Extract the [X, Y] coordinate from the center of the cell holding the provided text.  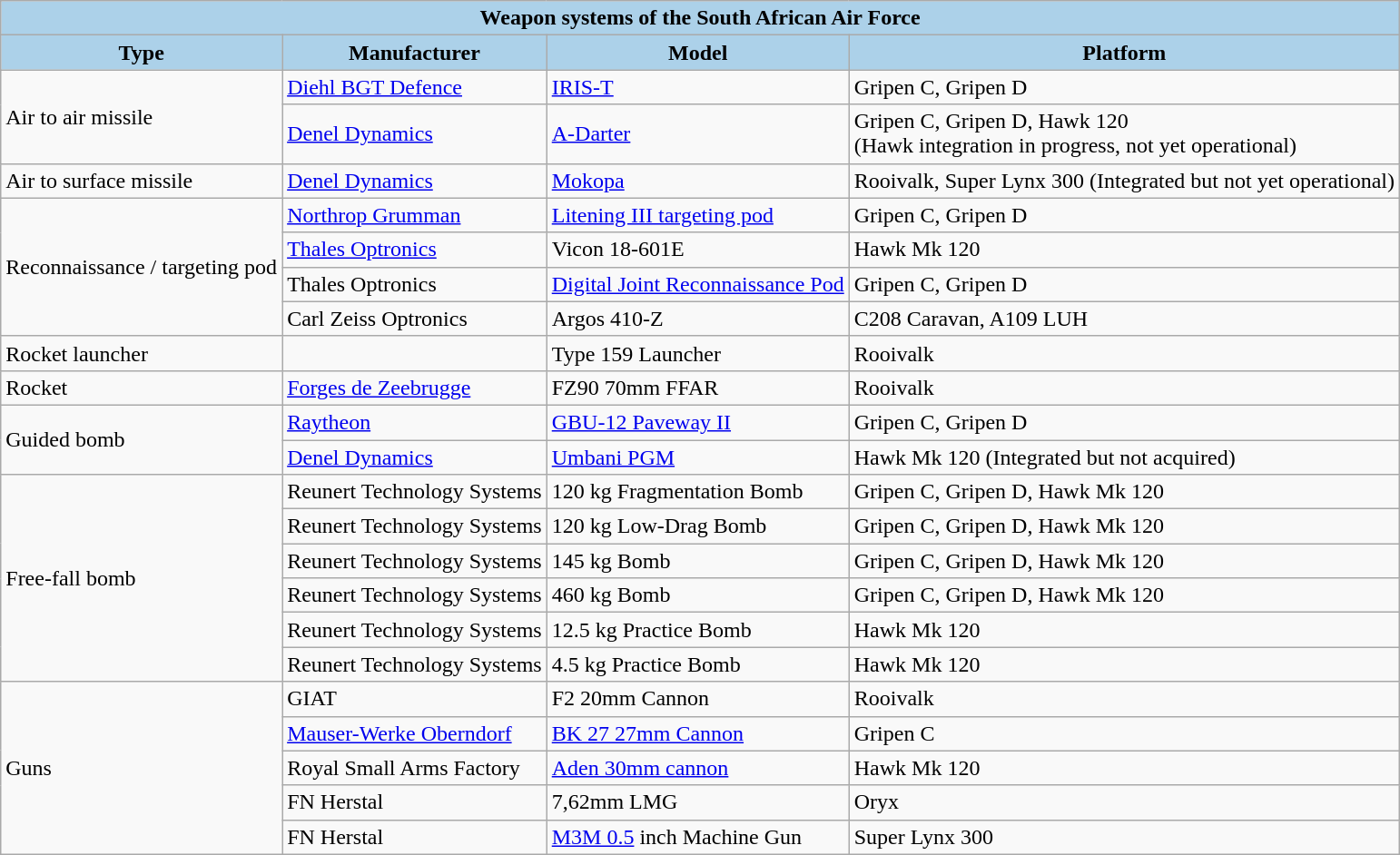
Gripen C [1124, 733]
Guided bomb [142, 439]
120 kg Low-Drag Bomb [697, 526]
GIAT [415, 699]
Rooivalk, Super Lynx 300 (Integrated but not yet operational) [1124, 181]
Platform [1124, 53]
C208 Caravan, A109 LUH [1124, 319]
M3M 0.5 inch Machine Gun [697, 837]
Digital Joint Reconnaissance Pod [697, 284]
IRIS-T [697, 87]
Diehl BGT Defence [415, 87]
Model [697, 53]
Air to air missile [142, 116]
FZ90 70mm FFAR [697, 388]
Northrop Grumman [415, 215]
Umbani PGM [697, 457]
Oryx [1124, 802]
Gripen C, Gripen D, Hawk 120(Hawk integration in progress, not yet operational) [1124, 134]
Raytheon [415, 422]
4.5 kg Practice Bomb [697, 664]
Vicon 18-601E [697, 250]
Air to surface missile [142, 181]
Type 159 Launcher [697, 353]
Litening III targeting pod [697, 215]
Royal Small Arms Factory [415, 768]
Aden 30mm cannon [697, 768]
Carl Zeiss Optronics [415, 319]
Reconnaissance / targeting pod [142, 267]
Free-fall bomb [142, 578]
Mauser-Werke Oberndorf [415, 733]
BK 27 27mm Cannon [697, 733]
A-Darter [697, 134]
Rocket [142, 388]
Hawk Mk 120 (Integrated but not acquired) [1124, 457]
12.5 kg Practice Bomb [697, 630]
GBU-12 Paveway II [697, 422]
Guns [142, 768]
Super Lynx 300 [1124, 837]
Argos 410-Z [697, 319]
145 kg Bomb [697, 561]
7,62mm LMG [697, 802]
Mokopa [697, 181]
Rocket launcher [142, 353]
460 kg Bomb [697, 595]
F2 20mm Cannon [697, 699]
Forges de Zeebrugge [415, 388]
120 kg Fragmentation Bomb [697, 492]
Manufacturer [415, 53]
Weapon systems of the South African Air Force [701, 18]
Type [142, 53]
